Extract the (X, Y) coordinate from the center of the cell holding the provided text.  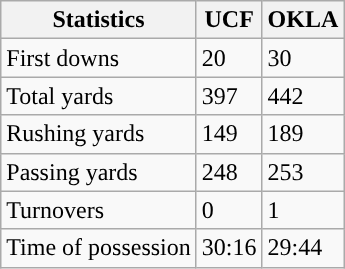
29:44 (303, 248)
OKLA (303, 20)
20 (229, 58)
Rushing yards (99, 134)
397 (229, 96)
1 (303, 210)
0 (229, 210)
30:16 (229, 248)
30 (303, 58)
189 (303, 134)
248 (229, 172)
253 (303, 172)
Turnovers (99, 210)
First downs (99, 58)
Time of possession (99, 248)
149 (229, 134)
Total yards (99, 96)
Statistics (99, 20)
442 (303, 96)
Passing yards (99, 172)
UCF (229, 20)
